Determine the [X, Y] coordinate at the center of the cell enclosing the given text.  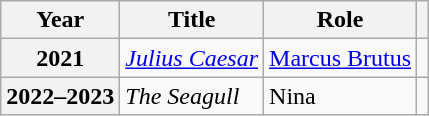
Role [340, 20]
Year [60, 20]
The Seagull [192, 96]
Marcus Brutus [340, 58]
Title [192, 20]
2021 [60, 58]
2022–2023 [60, 96]
Julius Caesar [192, 58]
Nina [340, 96]
